Identify which cell holds the provided text, then report its [x, y] central coordinate. 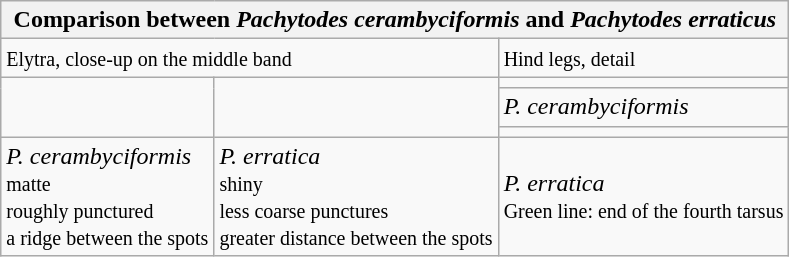
P. cerambyciformis [644, 107]
Hind legs, detail [644, 58]
Comparison between Pachytodes cerambyciformis and Pachytodes erraticus [395, 20]
P. erratica Green line: end of the fourth tarsus [644, 196]
P. erraticashiny less coarse punctures greater distance between the spots [356, 196]
Elytra, close-up on the middle band [250, 58]
P. cerambyciformismatte roughly punctured a ridge between the spots [108, 196]
